Provide the (x, y) coordinate of the cell's center where the given text is located.  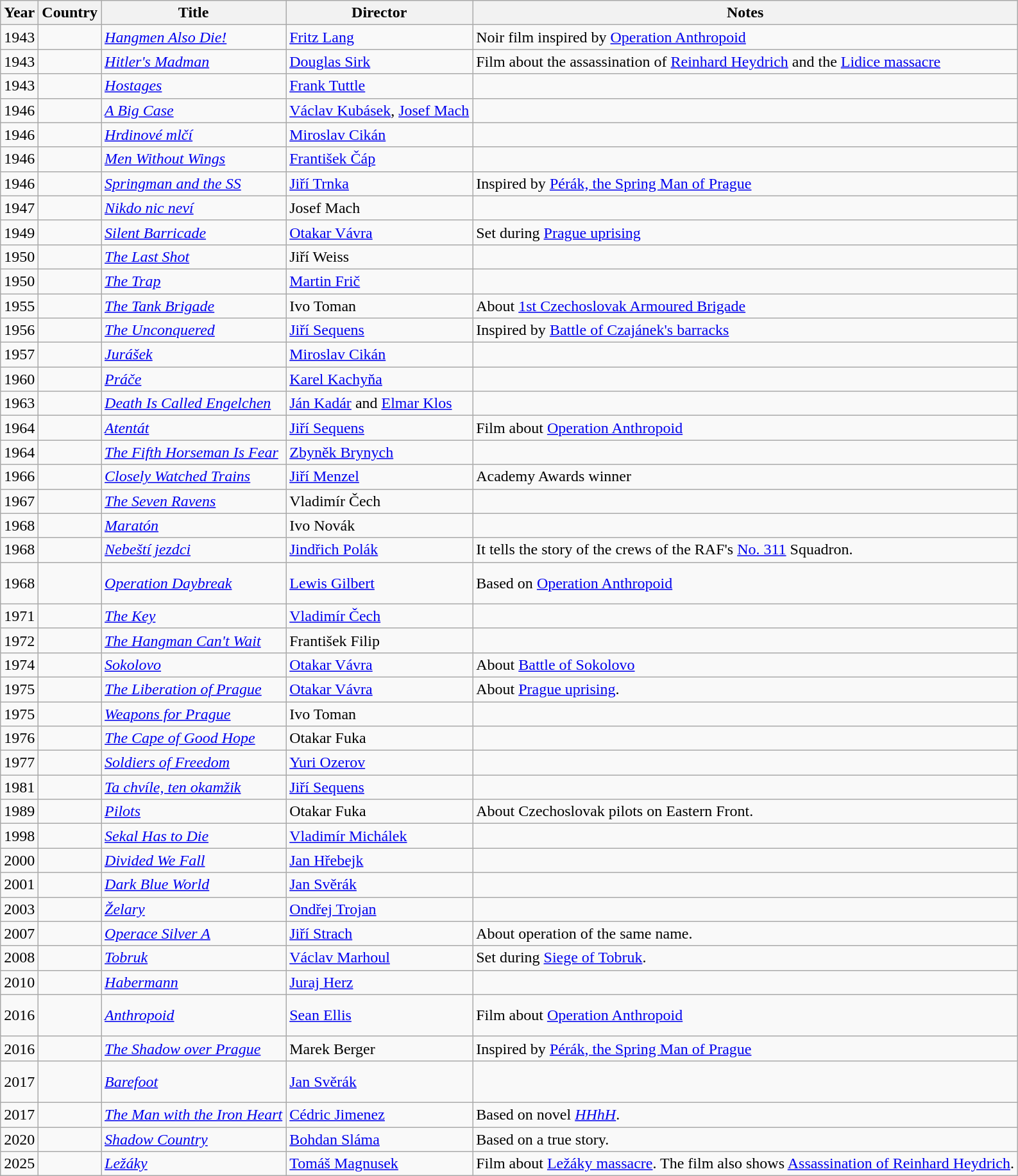
The Liberation of Prague (194, 689)
Operace Silver A (194, 933)
Set during Siege of Tobruk. (745, 958)
Douglas Sirk (380, 62)
Film about the assassination of Reinhard Heydrich and the Lidice massacre (745, 62)
Lewis Gilbert (380, 583)
The Man with the Iron Heart (194, 1114)
2000 (19, 860)
Sokolovo (194, 665)
Soldiers of Freedom (194, 763)
Country (70, 13)
1998 (19, 836)
Dark Blue World (194, 885)
1974 (19, 665)
1967 (19, 501)
1957 (19, 355)
Men Without Wings (194, 159)
About operation of the same name. (745, 933)
Ondřej Trojan (380, 909)
Marek Berger (380, 1048)
Josef Mach (380, 208)
2008 (19, 958)
Jiří Menzel (380, 477)
František Čáp (380, 159)
Jan Hřebejk (380, 860)
Želary (194, 909)
Ta chvíle, ten okamžik (194, 787)
Year (19, 13)
2001 (19, 885)
2020 (19, 1139)
About 1st Czechoslovak Armoured Brigade (745, 306)
The Shadow over Prague (194, 1048)
Vladimír Michálek (380, 836)
1949 (19, 232)
Hostages (194, 86)
2025 (19, 1164)
Ivo Novák (380, 525)
Inspired by Battle of Czajánek's barracks (745, 330)
Jiří Strach (380, 933)
1947 (19, 208)
Jiří Trnka (380, 183)
About Czechoslovak pilots on Eastern Front. (745, 812)
Closely Watched Trains (194, 477)
1955 (19, 306)
The Fifth Horseman Is Fear (194, 452)
Ján Kadár and Elmar Klos (380, 404)
A Big Case (194, 110)
Habermann (194, 982)
Noir film inspired by Operation Anthropoid (745, 37)
Fritz Lang (380, 37)
Karel Kachyňa (380, 379)
Atentát (194, 428)
The Unconquered (194, 330)
1971 (19, 616)
The Cape of Good Hope (194, 738)
Cédric Jimenez (380, 1114)
Práče (194, 379)
Martin Frič (380, 281)
Tobruk (194, 958)
Václav Kubásek, Josef Mach (380, 110)
Zbyněk Brynych (380, 452)
1989 (19, 812)
1976 (19, 738)
Yuri Ozerov (380, 763)
About Battle of Sokolovo (745, 665)
Juraj Herz (380, 982)
Sekal Has to Die (194, 836)
1960 (19, 379)
1963 (19, 404)
Academy Awards winner (745, 477)
Hrdinové mlčí (194, 135)
Pilots (194, 812)
Jurášek (194, 355)
The Key (194, 616)
It tells the story of the crews of the RAF's No. 311 Squadron. (745, 550)
Barefoot (194, 1082)
2003 (19, 909)
Set during Prague uprising (745, 232)
Nebeští jezdci (194, 550)
Sean Ellis (380, 1015)
Divided We Fall (194, 860)
Notes (745, 13)
1972 (19, 640)
Based on a true story. (745, 1139)
Ležáky (194, 1164)
Frank Tuttle (380, 86)
Bohdan Sláma (380, 1139)
Nikdo nic neví (194, 208)
František Filip (380, 640)
Based on Operation Anthropoid (745, 583)
Silent Barricade (194, 232)
Jiří Weiss (380, 257)
Operation Daybreak (194, 583)
The Trap (194, 281)
1977 (19, 763)
1966 (19, 477)
The Last Shot (194, 257)
2007 (19, 933)
Based on novel HHhH. (745, 1114)
Tomáš Magnusek (380, 1164)
1981 (19, 787)
The Hangman Can't Wait (194, 640)
The Seven Ravens (194, 501)
Springman and the SS (194, 183)
Weapons for Prague (194, 714)
Shadow Country (194, 1139)
Maratón (194, 525)
About Prague uprising. (745, 689)
Title (194, 13)
The Tank Brigade (194, 306)
Jindřich Polák (380, 550)
2010 (19, 982)
Director (380, 13)
Václav Marhoul (380, 958)
Death Is Called Engelchen (194, 404)
Anthropoid (194, 1015)
Film about Ležáky massacre. The film also shows Assassination of Reinhard Heydrich. (745, 1164)
Hitler's Madman (194, 62)
1956 (19, 330)
Hangmen Also Die! (194, 37)
